Return (x, y) of the center of cell containing provided text 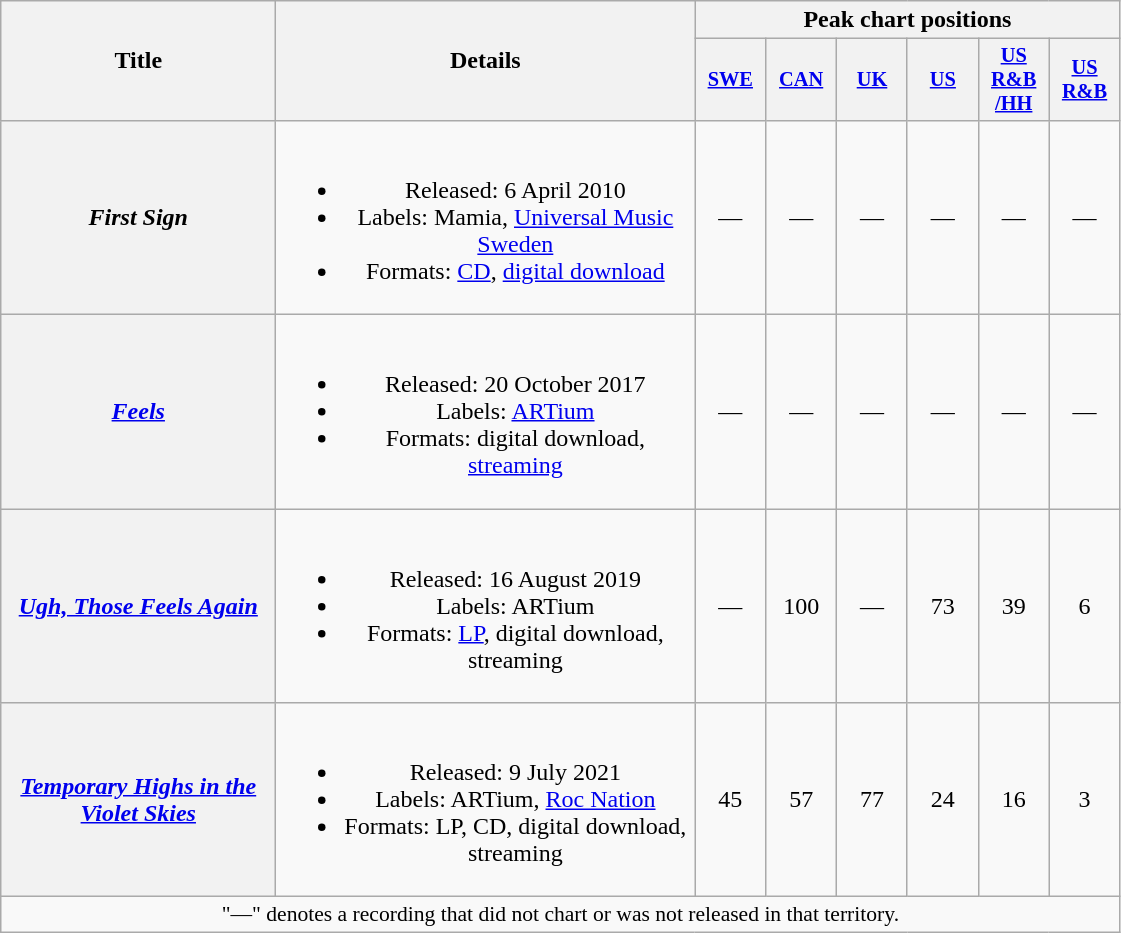
73 (942, 606)
Released: 16 August 2019Labels: ARTiumFormats: LP, digital download, streaming (486, 606)
UK (872, 80)
Title (138, 61)
SWE (730, 80)
US (942, 80)
"—" denotes a recording that did not chart or was not released in that territory. (560, 915)
Temporary Highs in the Violet Skies (138, 800)
Released: 9 July 2021Labels: ARTium, Roc NationFormats: LP, CD, digital download, streaming (486, 800)
77 (872, 800)
USR&B/HH (1014, 80)
Details (486, 61)
16 (1014, 800)
45 (730, 800)
CAN (802, 80)
39 (1014, 606)
57 (802, 800)
24 (942, 800)
Feels (138, 412)
3 (1084, 800)
Ugh, Those Feels Again (138, 606)
First Sign (138, 217)
USR&B (1084, 80)
6 (1084, 606)
100 (802, 606)
Released: 6 April 2010Labels: Mamia, Universal Music SwedenFormats: CD, digital download (486, 217)
Peak chart positions (908, 20)
Released: 20 October 2017Labels: ARTiumFormats: digital download, streaming (486, 412)
